Find where the given text appears and provide that cell's center as (x, y) coordinate. 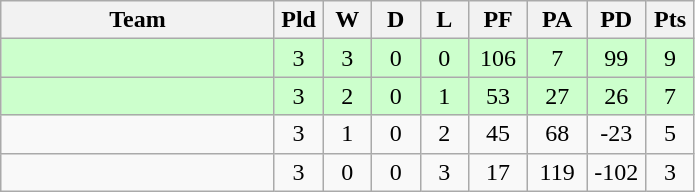
53 (498, 96)
W (348, 20)
-102 (616, 172)
9 (670, 58)
Pld (298, 20)
L (444, 20)
5 (670, 134)
PD (616, 20)
106 (498, 58)
26 (616, 96)
17 (498, 172)
Pts (670, 20)
99 (616, 58)
D (396, 20)
PF (498, 20)
45 (498, 134)
Team (138, 20)
-23 (616, 134)
27 (558, 96)
PA (558, 20)
119 (558, 172)
68 (558, 134)
